Return [X, Y] of the center of cell containing provided text 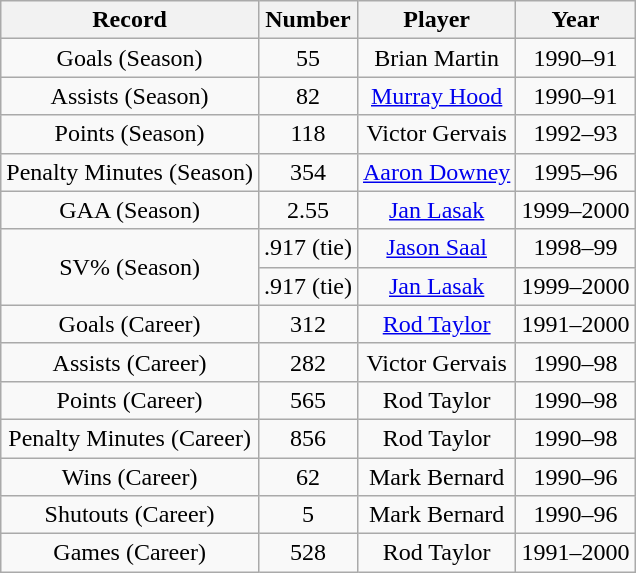
354 [308, 172]
Assists (Season) [130, 96]
312 [308, 324]
Number [308, 20]
2.55 [308, 210]
Goals (Season) [130, 58]
118 [308, 134]
62 [308, 477]
Wins (Career) [130, 477]
Record [130, 20]
Penalty Minutes (Career) [130, 438]
Year [576, 20]
SV% (Season) [130, 267]
Games (Career) [130, 553]
Jason Saal [436, 248]
Murray Hood [436, 96]
Goals (Career) [130, 324]
Shutouts (Career) [130, 515]
55 [308, 58]
282 [308, 362]
565 [308, 400]
Points (Season) [130, 134]
1995–96 [576, 172]
82 [308, 96]
Penalty Minutes (Season) [130, 172]
856 [308, 438]
5 [308, 515]
Brian Martin [436, 58]
528 [308, 553]
GAA (Season) [130, 210]
Player [436, 20]
Aaron Downey [436, 172]
1998–99 [576, 248]
1992–93 [576, 134]
Assists (Career) [130, 362]
Points (Career) [130, 400]
